Find where the given text appears and provide that cell's center as (X, Y) coordinate. 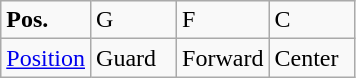
G (134, 20)
Guard (134, 58)
Center (312, 58)
C (312, 20)
F (223, 20)
Position (46, 58)
Forward (223, 58)
Pos. (46, 20)
